Determine the [X, Y] coordinate at the center of the cell enclosing the given text.  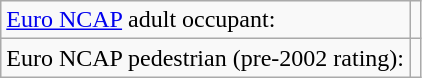
Euro NCAP pedestrian (pre-2002 rating): [206, 58]
Euro NCAP adult occupant: [206, 20]
